Determine the (X, Y) coordinate at the center of the cell enclosing the given text.  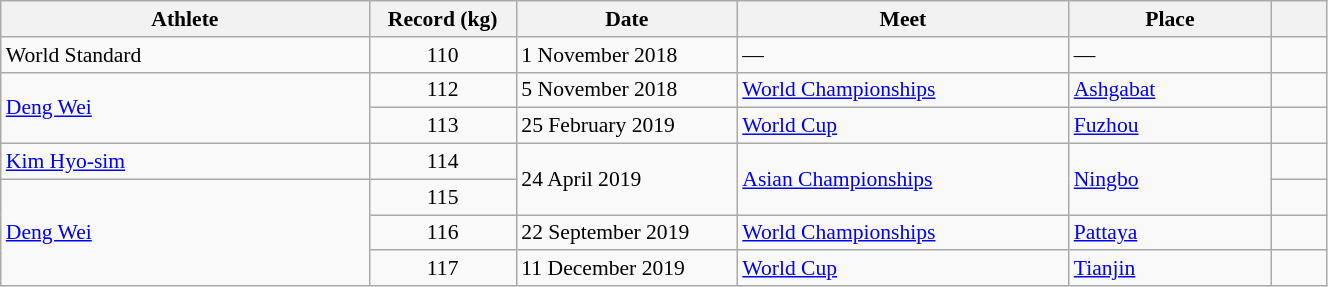
Meet (902, 19)
112 (442, 90)
25 February 2019 (626, 126)
5 November 2018 (626, 90)
117 (442, 269)
110 (442, 55)
116 (442, 233)
Athlete (185, 19)
114 (442, 162)
Place (1170, 19)
113 (442, 126)
24 April 2019 (626, 180)
Tianjin (1170, 269)
11 December 2019 (626, 269)
Pattaya (1170, 233)
1 November 2018 (626, 55)
Ashgabat (1170, 90)
Record (kg) (442, 19)
Date (626, 19)
115 (442, 197)
Asian Championships (902, 180)
22 September 2019 (626, 233)
Kim Hyo-sim (185, 162)
Fuzhou (1170, 126)
World Standard (185, 55)
Ningbo (1170, 180)
